Determine the [X, Y] coordinate at the center of the cell enclosing the given text.  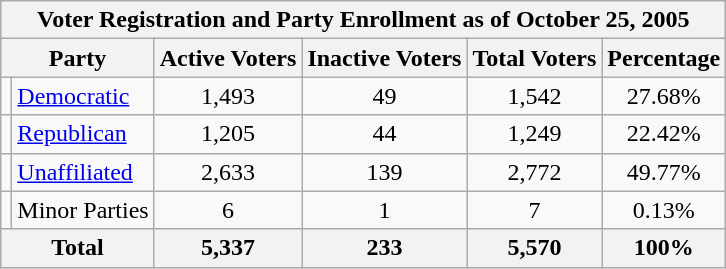
Voter Registration and Party Enrollment as of October 25, 2005 [364, 20]
7 [534, 210]
1,493 [228, 96]
Republican [83, 134]
Percentage [664, 58]
1,542 [534, 96]
Total Voters [534, 58]
2,633 [228, 172]
22.42% [664, 134]
5,337 [228, 248]
Minor Parties [83, 210]
139 [384, 172]
44 [384, 134]
Democratic [83, 96]
27.68% [664, 96]
Party [78, 58]
1,249 [534, 134]
0.13% [664, 210]
1 [384, 210]
Total [78, 248]
49.77% [664, 172]
2,772 [534, 172]
Inactive Voters [384, 58]
6 [228, 210]
Unaffiliated [83, 172]
100% [664, 248]
Active Voters [228, 58]
5,570 [534, 248]
49 [384, 96]
233 [384, 248]
1,205 [228, 134]
